Locate the cell with the specified text and output its [x, y] center coordinate. 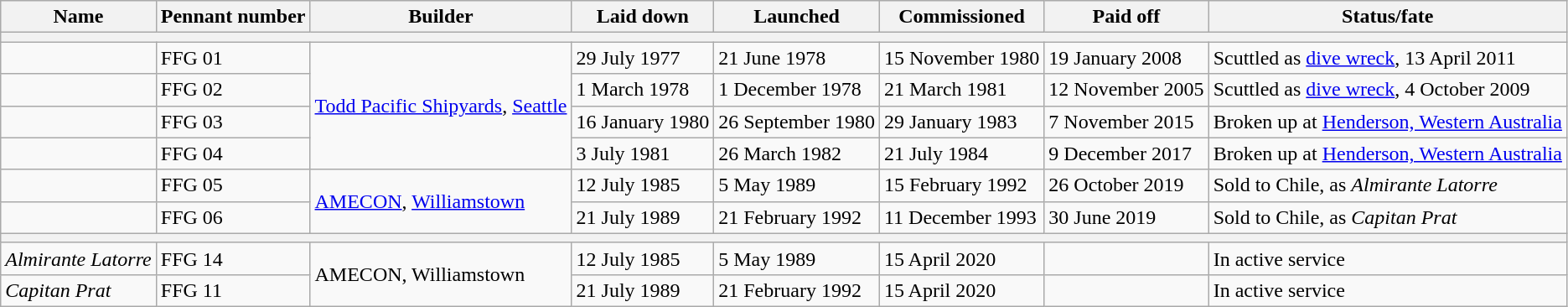
12 November 2005 [1126, 90]
Almirante Latorre [79, 258]
21 July 1984 [961, 153]
26 March 1982 [797, 153]
19 January 2008 [1126, 58]
Scuttled as dive wreck, 4 October 2009 [1388, 90]
16 January 1980 [643, 122]
FFG 04 [233, 153]
29 January 1983 [961, 122]
29 July 1977 [643, 58]
Capitan Prat [79, 290]
FFG 14 [233, 258]
Scuttled as dive wreck, 13 April 2011 [1388, 58]
21 March 1981 [961, 90]
Paid off [1126, 17]
11 December 1993 [961, 217]
3 July 1981 [643, 153]
Laid down [643, 17]
9 December 2017 [1126, 153]
Pennant number [233, 17]
26 September 1980 [797, 122]
FFG 11 [233, 290]
Commissioned [961, 17]
1 December 1978 [797, 90]
7 November 2015 [1126, 122]
Name [79, 17]
FFG 01 [233, 58]
15 February 1992 [961, 185]
15 November 1980 [961, 58]
Builder [441, 17]
30 June 2019 [1126, 217]
Launched [797, 17]
Status/fate [1388, 17]
26 October 2019 [1126, 185]
FFG 05 [233, 185]
Sold to Chile, as Capitan Prat [1388, 217]
FFG 02 [233, 90]
1 March 1978 [643, 90]
FFG 03 [233, 122]
Todd Pacific Shipyards, Seattle [441, 106]
Sold to Chile, as Almirante Latorre [1388, 185]
21 June 1978 [797, 58]
FFG 06 [233, 217]
